Pinpoint the cell where the given text exists, returning its [X, Y] midpoint coordinate. 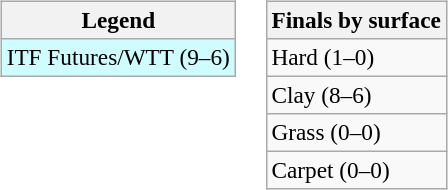
Finals by surface [356, 20]
ITF Futures/WTT (9–6) [118, 57]
Carpet (0–0) [356, 171]
Clay (8–6) [356, 95]
Legend [118, 20]
Hard (1–0) [356, 57]
Grass (0–0) [356, 133]
